Find where the given text appears and provide that cell's center as (x, y) coordinate. 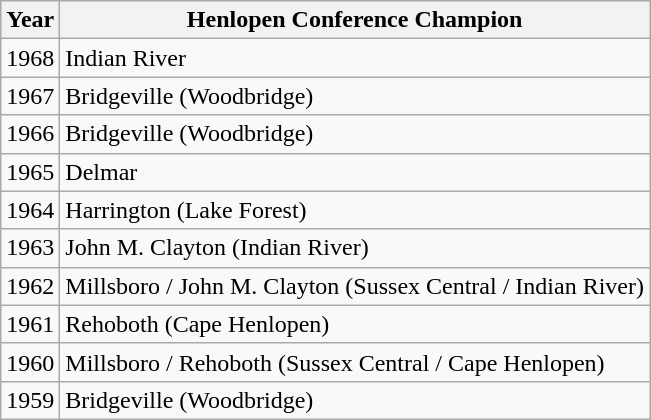
John M. Clayton (Indian River) (355, 248)
1960 (30, 362)
Indian River (355, 58)
1959 (30, 400)
1967 (30, 96)
Delmar (355, 172)
Harrington (Lake Forest) (355, 210)
Millsboro / John M. Clayton (Sussex Central / Indian River) (355, 286)
1961 (30, 324)
Henlopen Conference Champion (355, 20)
Rehoboth (Cape Henlopen) (355, 324)
1966 (30, 134)
1963 (30, 248)
Year (30, 20)
1965 (30, 172)
1962 (30, 286)
1964 (30, 210)
1968 (30, 58)
Millsboro / Rehoboth (Sussex Central / Cape Henlopen) (355, 362)
